Pinpoint the cell where the given text exists, returning its [X, Y] midpoint coordinate. 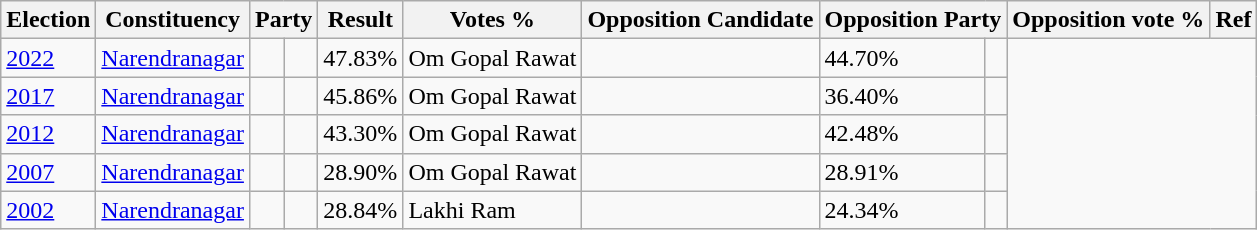
2007 [48, 172]
Party [283, 20]
Election [48, 20]
Lakhi Ram [492, 210]
2017 [48, 96]
28.84% [360, 210]
43.30% [360, 134]
Result [360, 20]
Opposition Candidate [700, 20]
Opposition vote % [1108, 20]
24.34% [902, 210]
2022 [48, 58]
28.91% [902, 172]
2002 [48, 210]
Ref [1234, 20]
47.83% [360, 58]
2012 [48, 134]
42.48% [902, 134]
36.40% [902, 96]
Constituency [173, 20]
Opposition Party [913, 20]
45.86% [360, 96]
28.90% [360, 172]
44.70% [902, 58]
Votes % [492, 20]
